Scan for the cell matching the given text and deliver its [X, Y] coordinate at center. 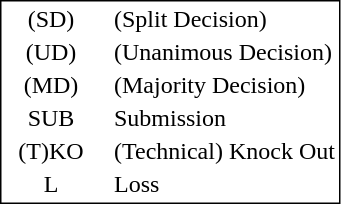
Submission [224, 119]
(Split Decision) [224, 19]
(T)KO [50, 151]
Loss [224, 185]
SUB [50, 119]
(Unanimous Decision) [224, 53]
(Technical) Knock Out [224, 151]
(UD) [50, 53]
(MD) [50, 85]
L [50, 185]
(SD) [50, 19]
(Majority Decision) [224, 85]
